Locate the cell with the specified text and output its [x, y] center coordinate. 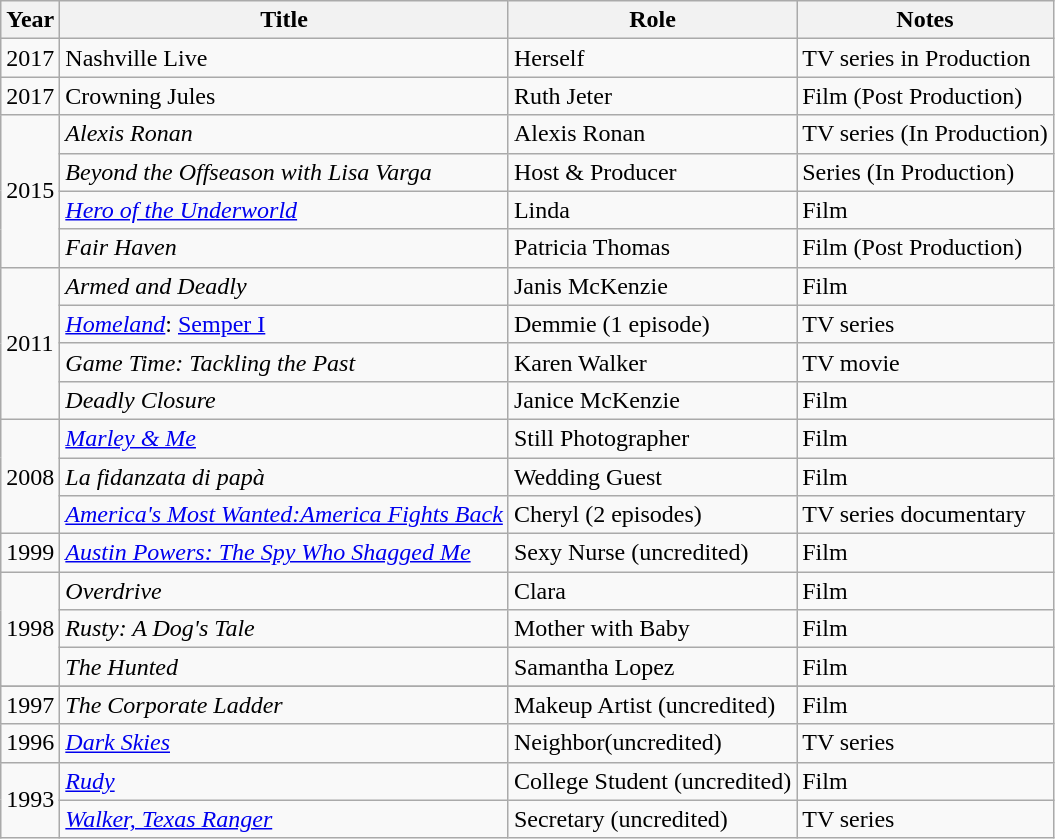
Game Time: Tackling the Past [284, 362]
TV series documentary [926, 515]
Year [30, 20]
Walker, Texas Ranger [284, 819]
America's Most Wanted:America Fights Back [284, 515]
Samantha Lopez [652, 667]
Linda [652, 210]
Dark Skies [284, 743]
TV series in Production [926, 58]
Fair Haven [284, 248]
Role [652, 20]
2015 [30, 191]
TV series (In Production) [926, 134]
Marley & Me [284, 438]
Still Photographer [652, 438]
Janice McKenzie [652, 400]
Deadly Closure [284, 400]
TV movie [926, 362]
Neighbor(uncredited) [652, 743]
Crowning Jules [284, 96]
Homeland: Semper I [284, 324]
Rusty: A Dog's Tale [284, 629]
Ruth Jeter [652, 96]
Title [284, 20]
Wedding Guest [652, 477]
Austin Powers: The Spy Who Shagged Me [284, 553]
Makeup Artist (uncredited) [652, 705]
Overdrive [284, 591]
Nashville Live [284, 58]
Clara [652, 591]
1997 [30, 705]
Patricia Thomas [652, 248]
Hero of the Underworld [284, 210]
Demmie (1 episode) [652, 324]
Janis McKenzie [652, 286]
1999 [30, 553]
La fidanzata di papà [284, 477]
The Corporate Ladder [284, 705]
Beyond the Offseason with Lisa Varga [284, 172]
2011 [30, 343]
College Student (uncredited) [652, 781]
Series (In Production) [926, 172]
1996 [30, 743]
2008 [30, 476]
Armed and Deadly [284, 286]
Sexy Nurse (uncredited) [652, 553]
1998 [30, 629]
1993 [30, 800]
Karen Walker [652, 362]
Cheryl (2 episodes) [652, 515]
Mother with Baby [652, 629]
Rudy [284, 781]
The Hunted [284, 667]
Herself [652, 58]
Notes [926, 20]
Host & Producer [652, 172]
Secretary (uncredited) [652, 819]
